Find where the given text appears and provide that cell's center as (x, y) coordinate. 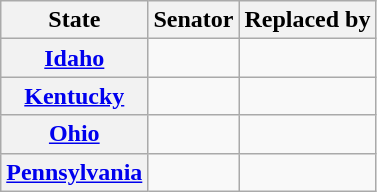
Pennsylvania (74, 172)
State (74, 20)
Kentucky (74, 96)
Idaho (74, 58)
Replaced by (308, 20)
Ohio (74, 134)
Senator (194, 20)
